Scan for the cell matching the given text and deliver its [X, Y] coordinate at center. 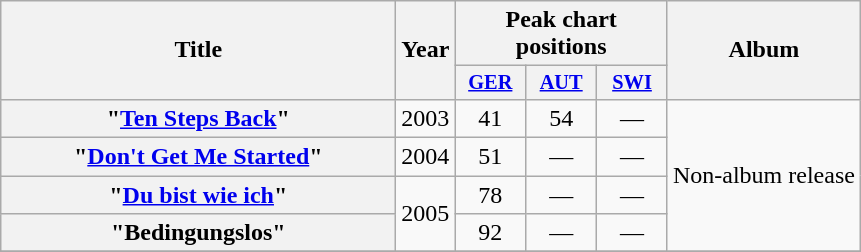
Title [198, 50]
"Don't Get Me Started" [198, 157]
54 [562, 118]
92 [490, 233]
Album [764, 50]
"Bedingungslos" [198, 233]
"Du bist wie ich" [198, 195]
2004 [426, 157]
SWI [632, 83]
Peak chart positions [562, 34]
2005 [426, 214]
AUT [562, 83]
Non-album release [764, 175]
"Ten Steps Back" [198, 118]
41 [490, 118]
2003 [426, 118]
51 [490, 157]
78 [490, 195]
Year [426, 50]
GER [490, 83]
